Capture the cell that displays the provided text and extract its (x, y) central coordinate. 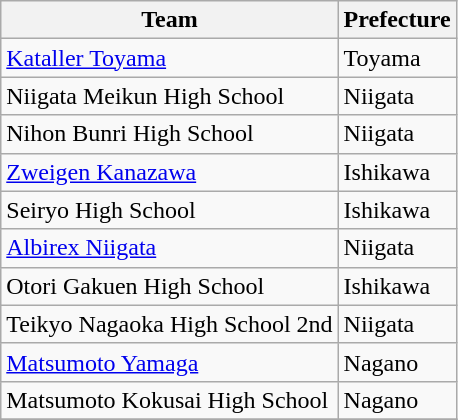
Seiryo High School (170, 210)
Nihon Bunri High School (170, 134)
Albirex Niigata (170, 248)
Zweigen Kanazawa (170, 172)
Toyama (397, 58)
Kataller Toyama (170, 58)
Niigata Meikun High School (170, 96)
Team (170, 20)
Matsumoto Kokusai High School (170, 400)
Prefecture (397, 20)
Matsumoto Yamaga (170, 362)
Otori Gakuen High School (170, 286)
Teikyo Nagaoka High School 2nd (170, 324)
